For the text-containing cell, return its midpoint in (X, Y) coordinate format. 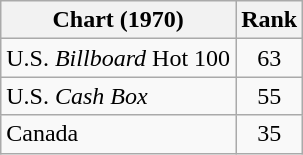
63 (270, 58)
Rank (270, 20)
U.S. Cash Box (118, 96)
55 (270, 96)
35 (270, 134)
Chart (1970) (118, 20)
Canada (118, 134)
U.S. Billboard Hot 100 (118, 58)
